For the text-containing cell, return its midpoint in [x, y] coordinate format. 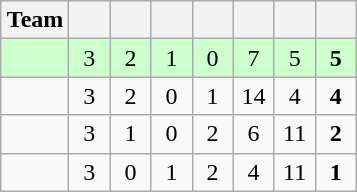
14 [254, 96]
6 [254, 134]
Team [35, 20]
7 [254, 58]
